Search for the cell housing the specified text and yield its (x, y) center coordinate. 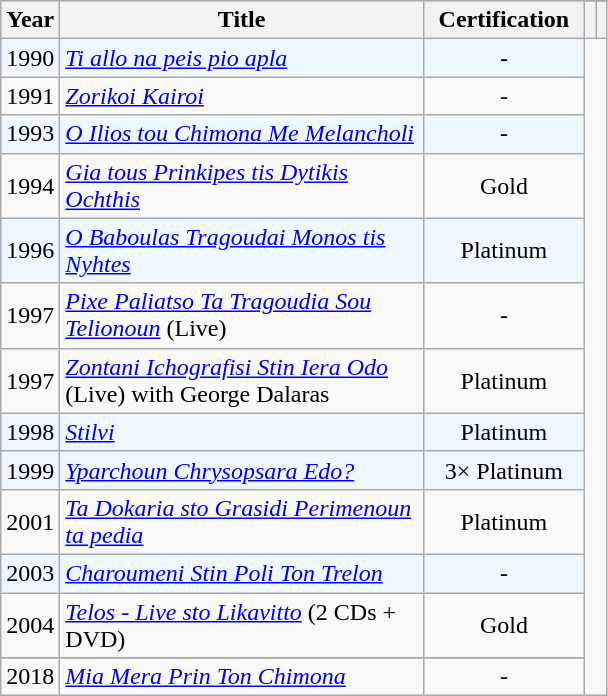
1996 (30, 250)
2001 (30, 522)
Charoumeni Stin Poli Ton Trelon (242, 573)
Ti allo na peis pio apla (242, 58)
Gia tous Prinkipes tis Dytikis Ochthis (242, 186)
1999 (30, 470)
Mia Mera Prin Ton Chimona (242, 677)
3× Platinum (504, 470)
1990 (30, 58)
Telos - Live sto Likavitto (2 CDs + DVD) (242, 624)
2004 (30, 624)
Zorikoi Kairoi (242, 96)
1994 (30, 186)
Title (242, 20)
Zontani Ichografisi Stin Iera Odo (Live) with George Dalaras (242, 380)
Ta Dokaria sto Grasidi Perimenoun ta pedia (242, 522)
Stilvi (242, 432)
O Baboulas Tragoudai Monos tis Nyhtes (242, 250)
1993 (30, 134)
1998 (30, 432)
Yparchoun Chrysopsara Edo? (242, 470)
Certification (504, 20)
2018 (30, 677)
O Ilios tou Chimona Me Melancholi (242, 134)
Pixe Paliatso Ta Tragoudia Sou Telionoun (Live) (242, 316)
1991 (30, 96)
2003 (30, 573)
Year (30, 20)
